Scan for the cell matching the given text and deliver its [X, Y] coordinate at center. 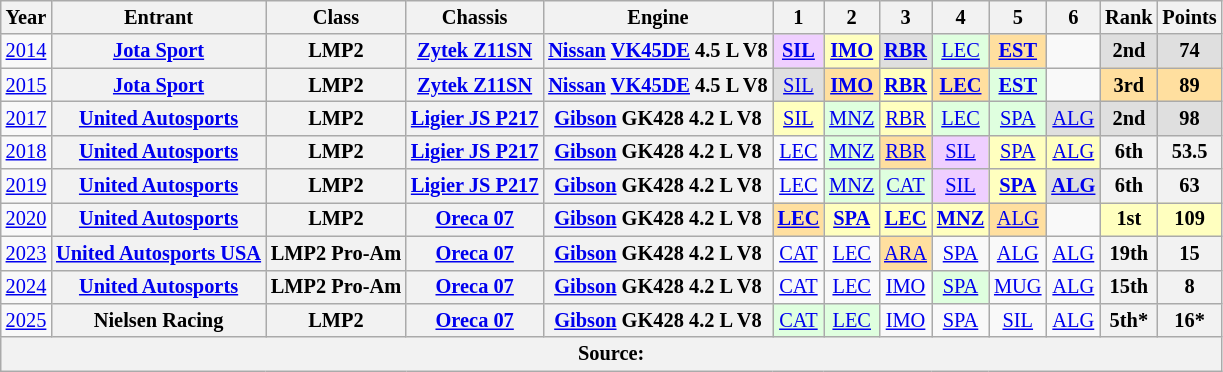
1 [799, 17]
109 [1190, 219]
Nielsen Racing [158, 320]
89 [1190, 85]
2 [852, 17]
Class [336, 17]
6 [1073, 17]
Engine [658, 17]
15 [1190, 253]
Year [26, 17]
16* [1190, 320]
Chassis [474, 17]
2019 [26, 186]
2015 [26, 85]
98 [1190, 118]
5 [1018, 17]
2018 [26, 152]
2020 [26, 219]
63 [1190, 186]
2025 [26, 320]
2023 [26, 253]
Points [1190, 17]
15th [1128, 287]
19th [1128, 253]
Entrant [158, 17]
5th* [1128, 320]
3rd [1128, 85]
1st [1128, 219]
MUG [1018, 287]
2014 [26, 51]
ARA [906, 253]
2024 [26, 287]
Rank [1128, 17]
3 [906, 17]
74 [1190, 51]
2017 [26, 118]
8 [1190, 287]
United Autosports USA [158, 253]
53.5 [1190, 152]
4 [960, 17]
Source: [612, 354]
